Pinpoint the cell where the given text exists, returning its [X, Y] midpoint coordinate. 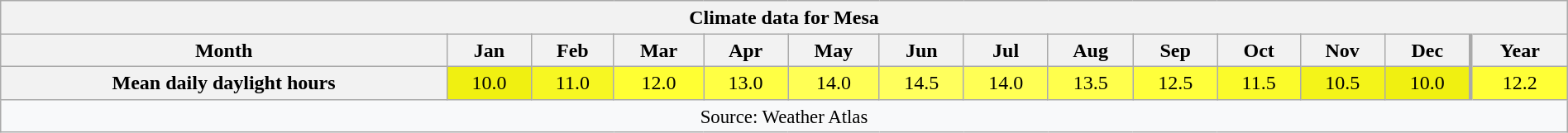
Jul [1006, 50]
Year [1519, 50]
Apr [746, 50]
11.0 [572, 83]
11.5 [1259, 83]
Mean daily daylight hours [224, 83]
13.5 [1090, 83]
12.0 [658, 83]
Aug [1090, 50]
13.0 [746, 83]
Climate data for Mesa [784, 17]
Sep [1175, 50]
Mar [658, 50]
Jun [921, 50]
Jan [489, 50]
14.5 [921, 83]
10.5 [1342, 83]
Dec [1427, 50]
Oct [1259, 50]
12.2 [1519, 83]
12.5 [1175, 83]
Source: Weather Atlas [784, 116]
May [834, 50]
Nov [1342, 50]
Month [224, 50]
Feb [572, 50]
